Extract the [X, Y] coordinate from the center of the cell holding the provided text.  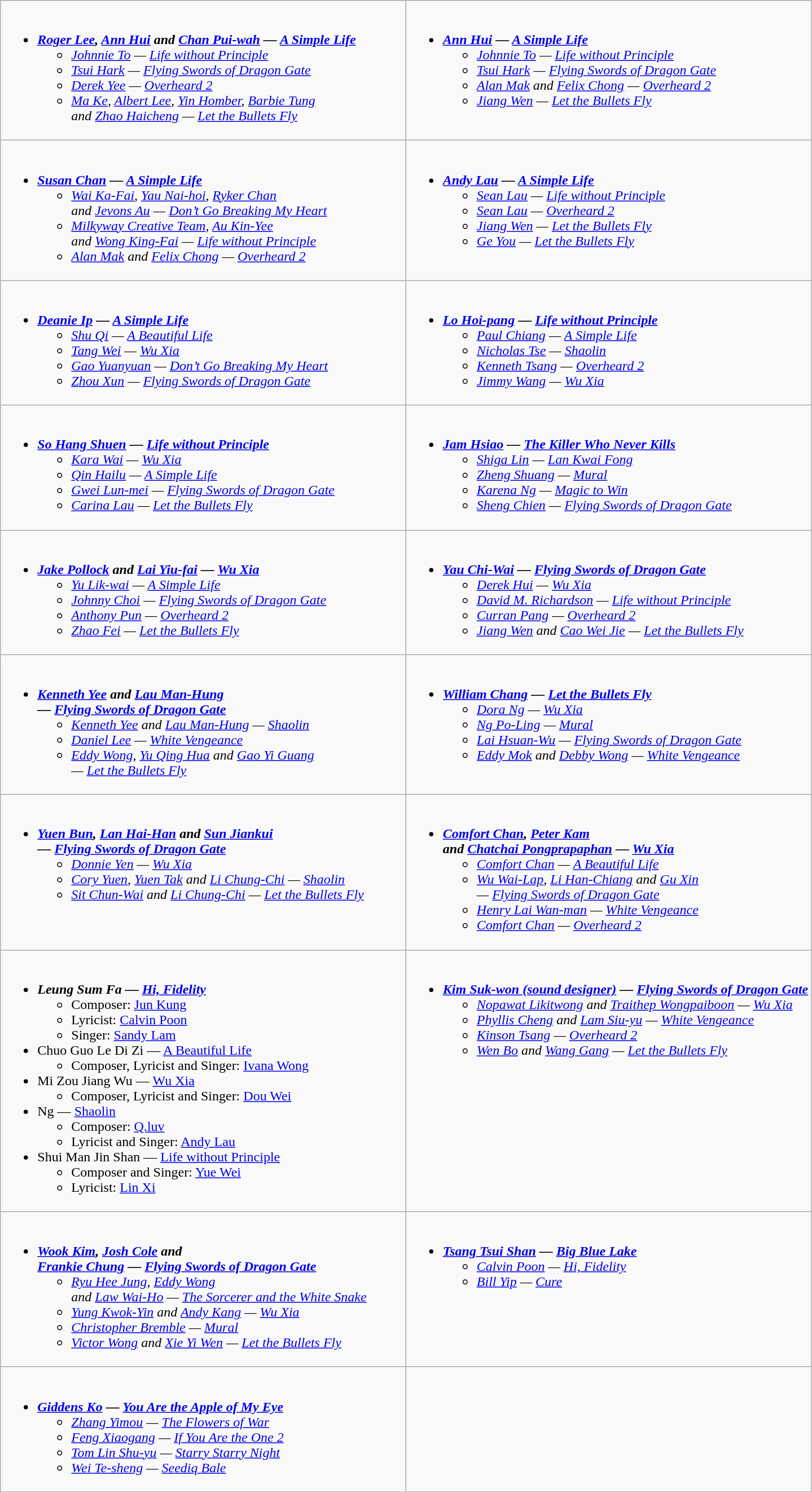
Deanie Ip — A Simple LifeShu Qi — A Beautiful LifeTang Wei — Wu XiaGao Yuanyuan — Don’t Go Breaking My HeartZhou Xun — Flying Swords of Dragon Gate [203, 343]
Andy Lau — A Simple LifeSean Lau — Life without PrincipleSean Lau — Overheard 2Jiang Wen — Let the Bullets FlyGe You — Let the Bullets Fly [608, 210]
Lo Hoi-pang — Life without PrinciplePaul Chiang — A Simple LifeNicholas Tse — ShaolinKenneth Tsang — Overheard 2Jimmy Wang — Wu Xia [608, 343]
Tsang Tsui Shan — Big Blue LakeCalvin Poon — Hi, FidelityBill Yip — Cure [608, 1289]
Jam Hsiao — The Killer Who Never KillsShiga Lin — Lan Kwai FongZheng Shuang — MuralKarena Ng — Magic to WinSheng Chien — Flying Swords of Dragon Gate [608, 467]
